Detect which cell encompasses the target text, then output its (X, Y) center coordinate. 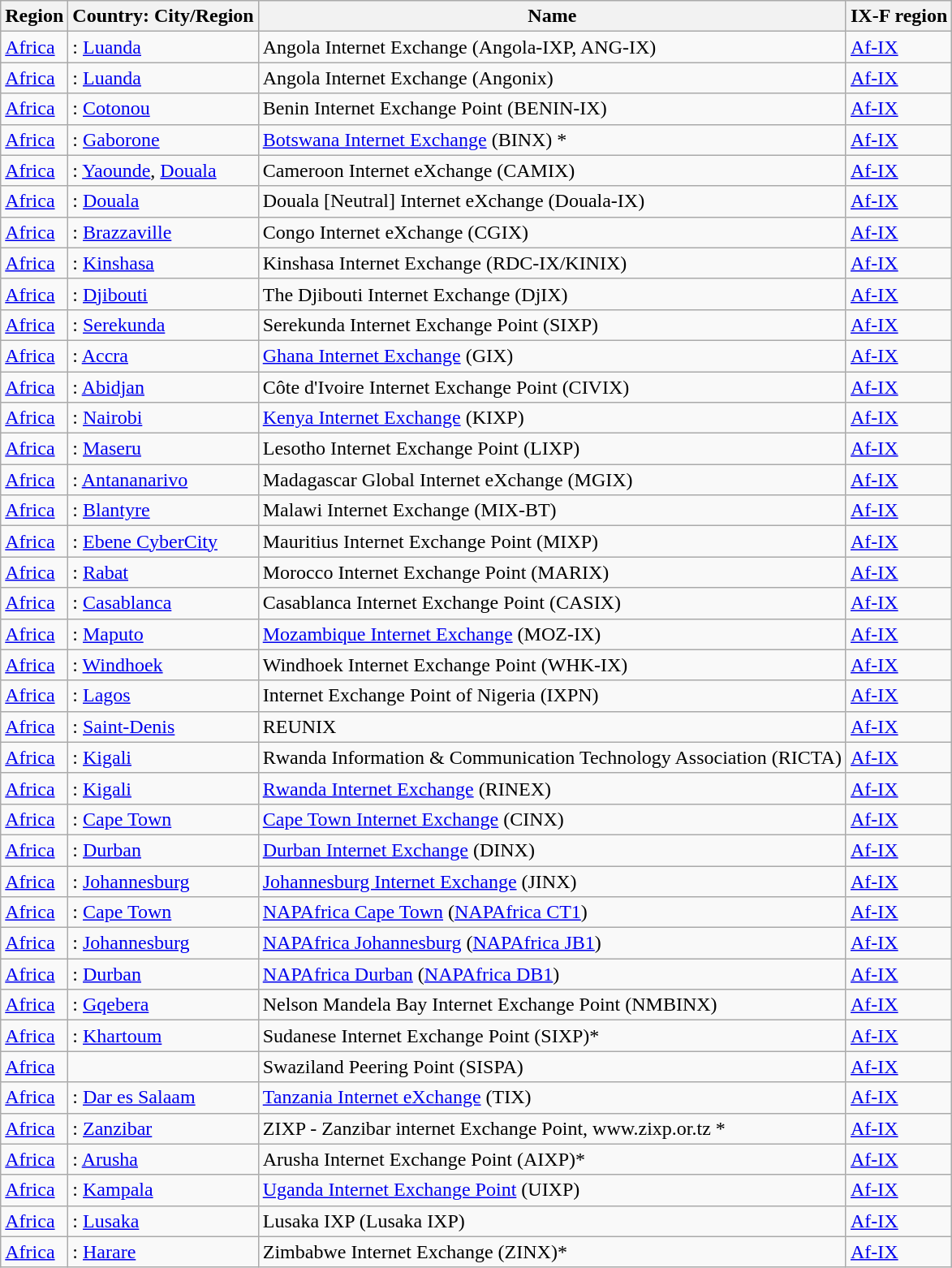
: Blantyre (163, 511)
: Maseru (163, 449)
: Serekunda (163, 325)
Swaziland Peering Point (SISPA) (552, 1067)
Internet Exchange Point of Nigeria (IXPN) (552, 696)
Côte d'Ivoire Internet Exchange Point (CIVIX) (552, 387)
ZIXP - Zanzibar internet Exchange Point, www.zixp.or.tz * (552, 1128)
Ghana Internet Exchange (GIX) (552, 356)
Madagascar Global Internet eXchange (MGIX) (552, 480)
: Brazzaville (163, 232)
NAPAfrica Johannesburg (NAPAfrica JB1) (552, 943)
Region (34, 16)
REUNIX (552, 727)
Nelson Mandela Bay Internet Exchange Point (NMBINX) (552, 1005)
: Dar es Salaam (163, 1098)
Country: City/Region (163, 16)
Angola Internet Exchange (Angola-IXP, ANG-IX) (552, 47)
: Arusha (163, 1159)
Name (552, 16)
Serekunda Internet Exchange Point (SIXP) (552, 325)
IX-F region (898, 16)
Zimbabwe Internet Exchange (ZINX)* (552, 1252)
: Nairobi (163, 418)
Mozambique Internet Exchange (MOZ-IX) (552, 634)
: Saint-Denis (163, 727)
Morocco Internet Exchange Point (MARIX) (552, 572)
: Cotonou (163, 109)
Angola Internet Exchange (Angonix) (552, 78)
Benin Internet Exchange Point (BENIN-IX) (552, 109)
Kenya Internet Exchange (KIXP) (552, 418)
Uganda Internet Exchange Point (UIXP) (552, 1190)
Casablanca Internet Exchange Point (CASIX) (552, 603)
Mauritius Internet Exchange Point (MIXP) (552, 541)
: Khartoum (163, 1036)
: Abidjan (163, 387)
: Kinshasa (163, 263)
: Kampala (163, 1190)
: Lagos (163, 696)
Windhoek Internet Exchange Point (WHK-IX) (552, 665)
Congo Internet eXchange (CGIX) (552, 232)
: Harare (163, 1252)
Arusha Internet Exchange Point (AIXP)* (552, 1159)
Lusaka IXP (Lusaka IXP) (552, 1221)
: Douala (163, 201)
NAPAfrica Cape Town (NAPAfrica CT1) (552, 912)
: Windhoek (163, 665)
Douala [Neutral] Internet eXchange (Douala-IX) (552, 201)
NAPAfrica Durban (NAPAfrica DB1) (552, 974)
: Gqebera (163, 1005)
: Rabat (163, 572)
: Accra (163, 356)
Botswana Internet Exchange (BINX) * (552, 140)
The Djibouti Internet Exchange (DjIX) (552, 294)
: Maputo (163, 634)
: Antananarivo (163, 480)
: Gaborone (163, 140)
Cameroon Internet eXchange (CAMIX) (552, 170)
Lesotho Internet Exchange Point (LIXP) (552, 449)
: Ebene CyberCity (163, 541)
: Yaounde, Douala (163, 170)
Durban Internet Exchange (DINX) (552, 850)
Tanzania Internet eXchange (TIX) (552, 1098)
Malawi Internet Exchange (MIX-BT) (552, 511)
Rwanda Internet Exchange (RINEX) (552, 788)
: Casablanca (163, 603)
Rwanda Information & Communication Technology Association (RICTA) (552, 757)
Johannesburg Internet Exchange (JINX) (552, 881)
: Zanzibar (163, 1128)
: Lusaka (163, 1221)
Kinshasa Internet Exchange (RDC-IX/KINIX) (552, 263)
: Djibouti (163, 294)
Cape Town Internet Exchange (CINX) (552, 819)
Sudanese Internet Exchange Point (SIXP)* (552, 1036)
